Identify which cell holds the provided text, then report its (X, Y) central coordinate. 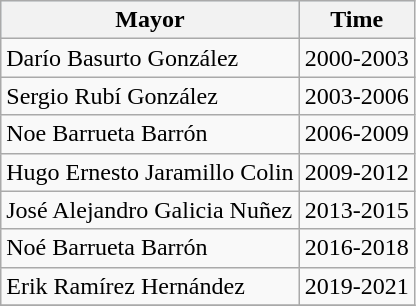
Noé Barrueta Barrón (150, 248)
Mayor (150, 20)
2006-2009 (356, 134)
2016-2018 (356, 248)
2000-2003 (356, 58)
Sergio Rubí González (150, 96)
Hugo Ernesto Jaramillo Colin (150, 172)
2003-2006 (356, 96)
Darío Basurto González (150, 58)
2009-2012 (356, 172)
Erik Ramírez Hernández (150, 286)
Time (356, 20)
2019-2021 (356, 286)
José Alejandro Galicia Nuñez (150, 210)
2013-2015 (356, 210)
Noe Barrueta Barrón (150, 134)
